Scan for the cell matching the given text and deliver its (X, Y) coordinate at center. 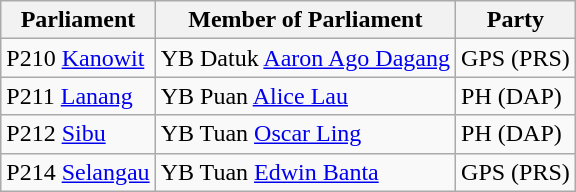
P214 Selangau (78, 172)
YB Tuan Edwin Banta (305, 172)
YB Datuk Aaron Ago Dagang (305, 58)
P212 Sibu (78, 134)
YB Puan Alice Lau (305, 96)
Parliament (78, 20)
P210 Kanowit (78, 58)
P211 Lanang (78, 96)
YB Tuan Oscar Ling (305, 134)
Member of Parliament (305, 20)
Party (516, 20)
